From the cell containing the given text, extract its center point as (X, Y) coordinate. 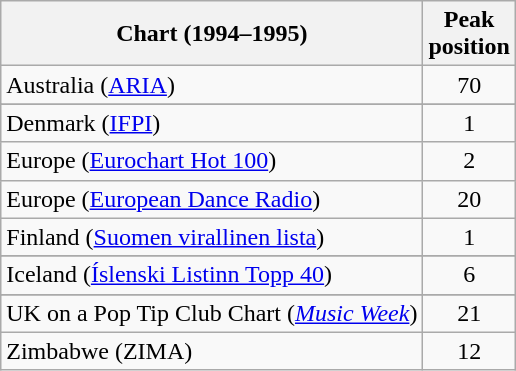
21 (469, 313)
12 (469, 351)
20 (469, 199)
UK on a Pop Tip Club Chart (Music Week) (212, 313)
Zimbabwe (ZIMA) (212, 351)
Denmark (IFPI) (212, 123)
Peakposition (469, 34)
Finland (Suomen virallinen lista) (212, 237)
6 (469, 275)
Europe (European Dance Radio) (212, 199)
Australia (ARIA) (212, 85)
Iceland (Íslenski Listinn Topp 40) (212, 275)
Europe (Eurochart Hot 100) (212, 161)
Chart (1994–1995) (212, 34)
2 (469, 161)
70 (469, 85)
